For the text-containing cell, return its midpoint in (x, y) coordinate format. 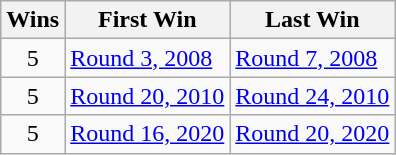
Round 16, 2020 (148, 134)
Round 7, 2008 (312, 58)
Round 3, 2008 (148, 58)
First Win (148, 20)
Round 24, 2010 (312, 96)
Wins (33, 20)
Round 20, 2010 (148, 96)
Round 20, 2020 (312, 134)
Last Win (312, 20)
